Locate the cell with the specified text and output its (x, y) center coordinate. 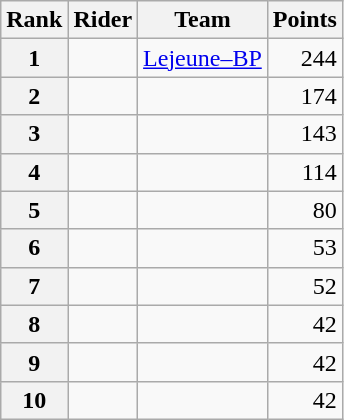
8 (34, 324)
244 (304, 58)
2 (34, 96)
114 (304, 172)
Team (203, 20)
53 (304, 248)
143 (304, 134)
1 (34, 58)
7 (34, 286)
52 (304, 286)
3 (34, 134)
Lejeune–BP (203, 58)
4 (34, 172)
Points (304, 20)
6 (34, 248)
5 (34, 210)
Rider (103, 20)
174 (304, 96)
10 (34, 400)
9 (34, 362)
Rank (34, 20)
80 (304, 210)
